Output the (X, Y) coordinate of the center of the cell containing the given text.  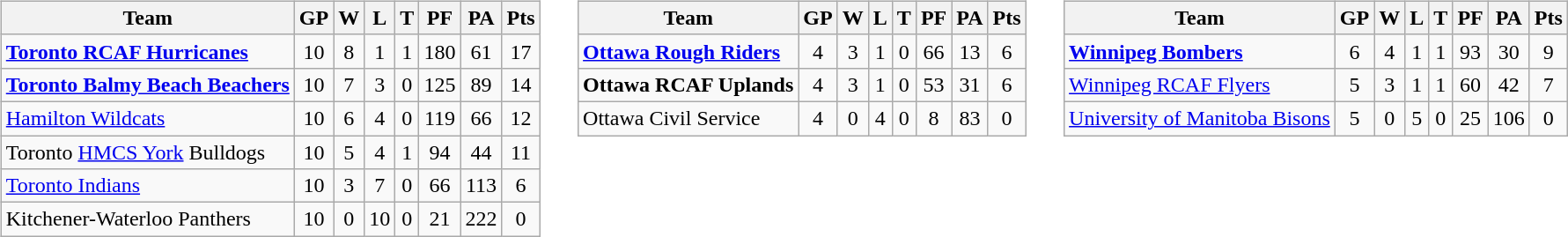
31 (970, 85)
83 (970, 118)
University of Manitoba Bisons (1200, 118)
17 (521, 51)
42 (1509, 85)
14 (521, 85)
Toronto HMCS York Bulldogs (148, 152)
25 (1470, 118)
53 (933, 85)
12 (521, 118)
Ottawa Civil Service (688, 118)
Toronto Balmy Beach Beachers (148, 85)
125 (440, 85)
Hamilton Wildcats (148, 118)
89 (481, 85)
30 (1509, 51)
222 (481, 219)
106 (1509, 118)
21 (440, 219)
9 (1548, 51)
Winnipeg RCAF Flyers (1200, 85)
Toronto RCAF Hurricanes (148, 51)
61 (481, 51)
13 (970, 51)
119 (440, 118)
113 (481, 186)
44 (481, 152)
180 (440, 51)
93 (1470, 51)
Ottawa RCAF Uplands (688, 85)
Kitchener-Waterloo Panthers (148, 219)
94 (440, 152)
11 (521, 152)
Toronto Indians (148, 186)
Winnipeg Bombers (1200, 51)
Ottawa Rough Riders (688, 51)
60 (1470, 85)
